Detect which cell encompasses the target text, then output its [X, Y] center coordinate. 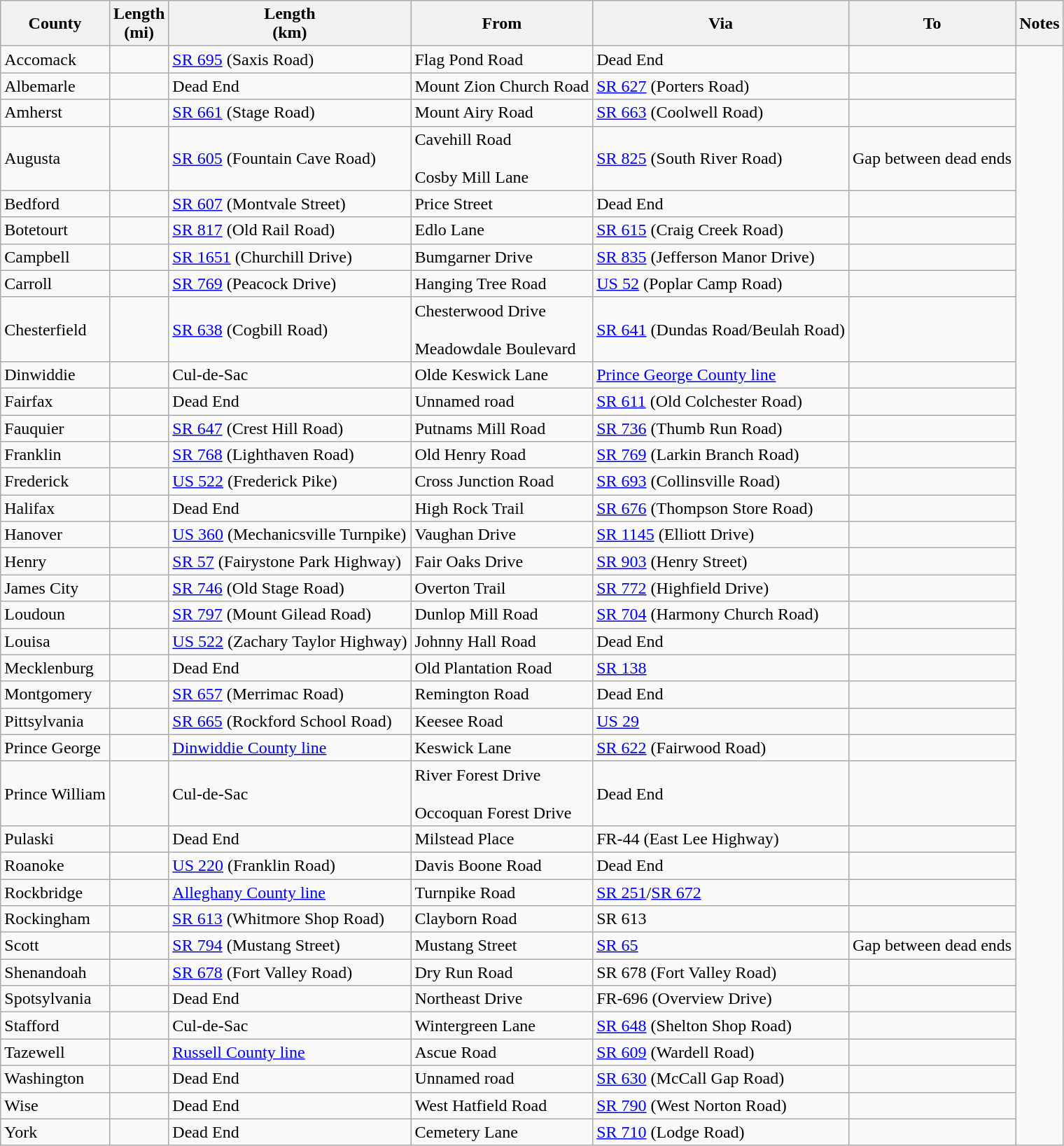
US 360 (Mechanicsville Turnpike) [290, 535]
Keswick Lane [502, 748]
Fairfax [55, 401]
Mecklenburg [55, 668]
West Hatfield Road [502, 1105]
Vaughan Drive [502, 535]
SR 704 (Harmony Church Road) [721, 615]
SR 794 (Mustang Street) [290, 946]
SR 657 (Merrimac Road) [290, 694]
SR 768 (Lighthaven Road) [290, 455]
River Forest DriveOccoquan Forest Drive [502, 793]
Botetourt [55, 230]
Cross Junction Road [502, 482]
Length(mi) [139, 24]
Dinwiddie [55, 375]
SR 627 (Porters Road) [721, 86]
SR 611 (Old Colchester Road) [721, 401]
US 522 (Zachary Taylor Highway) [290, 641]
SR 630 (McCall Gap Road) [721, 1079]
Hanover [55, 535]
SR 769 (Larkin Branch Road) [721, 455]
SR 251/SR 672 [721, 893]
SR 1651 (Churchill Drive) [290, 257]
Putnams Mill Road [502, 428]
To [932, 24]
SR 609 (Wardell Road) [721, 1052]
SR 835 (Jefferson Manor Drive) [721, 257]
SR 769 (Peacock Drive) [290, 284]
Wise [55, 1105]
Montgomery [55, 694]
Alleghany County line [290, 893]
Mount Zion Church Road [502, 86]
Albemarle [55, 86]
Scott [55, 946]
Flag Pond Road [502, 60]
Dunlop Mill Road [502, 615]
SR 1145 (Elliott Drive) [721, 535]
Tazewell [55, 1052]
Overton Trail [502, 588]
Old Henry Road [502, 455]
Pittsylvania [55, 721]
SR 676 (Thompson Store Road) [721, 508]
Spotsylvania [55, 999]
SR 622 (Fairwood Road) [721, 748]
US 52 (Poplar Camp Road) [721, 284]
Notes [1039, 24]
Washington [55, 1079]
FR-696 (Overview Drive) [721, 999]
County [55, 24]
Rockingham [55, 919]
Northeast Drive [502, 999]
Ascue Road [502, 1052]
SR 772 (Highfield Drive) [721, 588]
York [55, 1132]
Via [721, 24]
From [502, 24]
Stafford [55, 1026]
Old Plantation Road [502, 668]
Carroll [55, 284]
Prince George County line [721, 375]
SR 661 (Stage Road) [290, 113]
SR 607 (Montvale Street) [290, 204]
SR 638 (Cogbill Road) [290, 329]
Mount Airy Road [502, 113]
SR 903 (Henry Street) [721, 561]
SR 693 (Collinsville Road) [721, 482]
Bumgarner Drive [502, 257]
Olde Keswick Lane [502, 375]
Chesterfield [55, 329]
FR-44 (East Lee Highway) [721, 839]
SR 746 (Old Stage Road) [290, 588]
Accomack [55, 60]
Remington Road [502, 694]
SR 138 [721, 668]
Henry [55, 561]
SR 825 (South River Road) [721, 158]
Mustang Street [502, 946]
Franklin [55, 455]
Campbell [55, 257]
Dinwiddie County line [290, 748]
Chesterwood DriveMeadowdale Boulevard [502, 329]
Louisa [55, 641]
Shenandoah [55, 972]
SR 665 (Rockford School Road) [290, 721]
Rockbridge [55, 893]
Bedford [55, 204]
SR 615 (Craig Creek Road) [721, 230]
SR 663 (Coolwell Road) [721, 113]
Cavehill RoadCosby Mill Lane [502, 158]
SR 790 (West Norton Road) [721, 1105]
Dry Run Road [502, 972]
Edlo Lane [502, 230]
SR 648 (Shelton Shop Road) [721, 1026]
Clayborn Road [502, 919]
SR 65 [721, 946]
US 522 (Frederick Pike) [290, 482]
Loudoun [55, 615]
Milstead Place [502, 839]
Price Street [502, 204]
US 220 (Franklin Road) [290, 865]
SR 57 (Fairystone Park Highway) [290, 561]
Cemetery Lane [502, 1132]
Russell County line [290, 1052]
SR 641 (Dundas Road/Beulah Road) [721, 329]
Turnpike Road [502, 893]
SR 613 [721, 919]
SR 695 (Saxis Road) [290, 60]
SR 736 (Thumb Run Road) [721, 428]
Pulaski [55, 839]
Hanging Tree Road [502, 284]
Augusta [55, 158]
SR 710 (Lodge Road) [721, 1132]
Keesee Road [502, 721]
James City [55, 588]
Length(km) [290, 24]
High Rock Trail [502, 508]
SR 647 (Crest Hill Road) [290, 428]
Wintergreen Lane [502, 1026]
Frederick [55, 482]
Prince George [55, 748]
Roanoke [55, 865]
SR 797 (Mount Gilead Road) [290, 615]
SR 817 (Old Rail Road) [290, 230]
Fair Oaks Drive [502, 561]
Fauquier [55, 428]
Amherst [55, 113]
Davis Boone Road [502, 865]
Johnny Hall Road [502, 641]
Prince William [55, 793]
SR 613 (Whitmore Shop Road) [290, 919]
US 29 [721, 721]
Halifax [55, 508]
SR 605 (Fountain Cave Road) [290, 158]
